Identify which cell holds the provided text, then report its [X, Y] central coordinate. 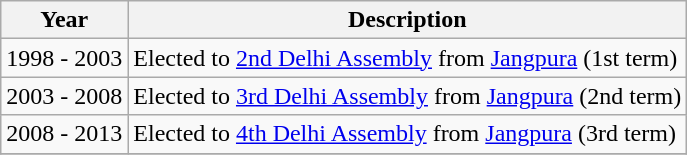
Elected to 2nd Delhi Assembly from Jangpura (1st term) [408, 58]
2008 - 2013 [64, 134]
Elected to 4th Delhi Assembly from Jangpura (3rd term) [408, 134]
Description [408, 20]
Year [64, 20]
Elected to 3rd Delhi Assembly from Jangpura (2nd term) [408, 96]
2003 - 2008 [64, 96]
1998 - 2003 [64, 58]
